Detect which cell encompasses the target text, then output its [x, y] center coordinate. 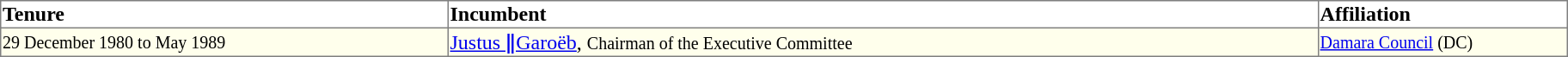
Incumbent [883, 15]
29 December 1980 to May 1989 [224, 41]
Justus ǁGaroëb, Chairman of the Executive Committee [883, 41]
Damara Council (DC) [1442, 41]
Tenure [224, 15]
Affiliation [1442, 15]
